Return [X, Y] of the center of cell containing provided text 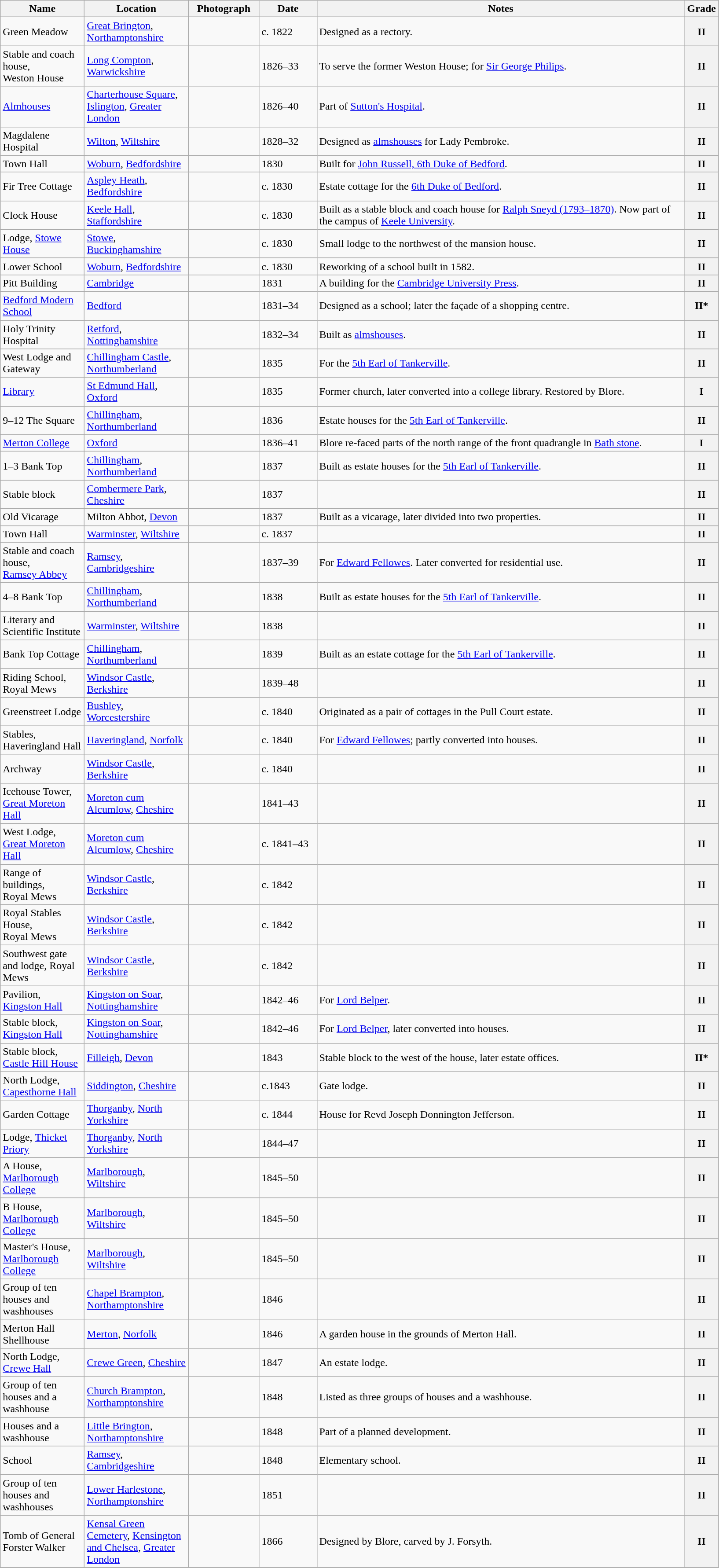
Clock House [42, 215]
1836 [288, 421]
Gate lodge. [501, 1086]
c. 1844 [288, 1114]
Blore re-faced parts of the north range of the front quadrangle in Bath stone. [501, 443]
c. 1822 [288, 32]
1866 [288, 1541]
1826–40 [288, 106]
Charterhouse Square, Islington, Greater London [136, 106]
Bushley, Worcestershire [136, 711]
Stable block to the west of the house, later estate offices. [501, 1057]
Bedford Modern School [42, 305]
Estate cottage for the 6th Duke of Bedford. [501, 187]
c.1843 [288, 1086]
Archway [42, 768]
Listed as three groups of houses and a washhouse. [501, 1397]
Greenstreet Lodge [42, 711]
Southwest gate and lodge, Royal Mews [42, 966]
Designed by Blore, carved by J. Forsyth. [501, 1541]
c. 1841–43 [288, 844]
1–3 Bank Top [42, 466]
B House,Marlborough College [42, 1218]
Fir Tree Cottage [42, 187]
Milton Abbot, Devon [136, 517]
For Lord Belper, later converted into houses. [501, 1029]
1844–47 [288, 1143]
1828–32 [288, 141]
Designed as almshouses for Lady Pembroke. [501, 141]
1837–39 [288, 562]
Great Brington, Northamptonshire [136, 32]
Kensal Green Cemetery, Kensington and Chelsea, Greater London [136, 1541]
A House,Marlborough College [42, 1178]
Elementary school. [501, 1460]
Grade [701, 9]
1841–43 [288, 804]
Icehouse Tower,Great Moreton Hall [42, 804]
Aspley Heath, Bedfordshire [136, 187]
For the 5th Earl of Tankerville. [501, 364]
Oxford [136, 443]
Merton College [42, 443]
A building for the Cambridge University Press. [501, 283]
Garden Cottage [42, 1114]
Originated as a pair of cottages in the Pull Court estate. [501, 711]
Name [42, 9]
1826–33 [288, 66]
Designed as a rectory. [501, 32]
Houses and a washhouse [42, 1432]
Stable block [42, 495]
Stable and coach house,Weston House [42, 66]
1832–34 [288, 334]
St Edmund Hall, Oxford [136, 392]
Tomb of General Forster Walker [42, 1541]
Pitt Building [42, 283]
Built as a vicarage, later divided into two properties. [501, 517]
1847 [288, 1362]
Magdalene Hospital [42, 141]
Lower Harlestone, Northamptonshire [136, 1495]
Notes [501, 9]
North Lodge, Capesthorne Hall [42, 1086]
1843 [288, 1057]
Old Vicarage [42, 517]
Built as a stable block and coach house for Ralph Sneyd (1793–1870). Now part of the campus of Keele University. [501, 215]
Library [42, 392]
Riding School,Royal Mews [42, 683]
Built as almshouses. [501, 334]
North Lodge,Crewe Hall [42, 1362]
Filleigh, Devon [136, 1057]
A garden house in the grounds of Merton Hall. [501, 1333]
Bank Top Cottage [42, 654]
Merton, Norfolk [136, 1333]
Retford, Nottinghamshire [136, 334]
Wilton, Wiltshire [136, 141]
Crewe Green, Cheshire [136, 1362]
Bedford [136, 305]
Estate houses for the 5th Earl of Tankerville. [501, 421]
Cambridge [136, 283]
1839 [288, 654]
Built for John Russell, 6th Duke of Bedford. [501, 164]
Master's House,Marlborough College [42, 1259]
Merton Hall Shellhouse [42, 1333]
Lodge, Thicket Priory [42, 1143]
1831 [288, 283]
Pavilion,Kingston Hall [42, 1000]
1836–41 [288, 443]
Part of Sutton's Hospital. [501, 106]
Small lodge to the northwest of the mansion house. [501, 244]
Photograph [224, 9]
Church Brampton, Northamptonshire [136, 1397]
9–12 The Square [42, 421]
Stable block,Kingston Hall [42, 1029]
School [42, 1460]
Reworking of a school built in 1582. [501, 266]
Location [136, 9]
Literary and Scientific Institute [42, 626]
Chillingham Castle, Northumberland [136, 364]
Siddington, Cheshire [136, 1086]
Range of buildings,Royal Mews [42, 885]
1851 [288, 1495]
4–8 Bank Top [42, 597]
For Lord Belper. [501, 1000]
1831–34 [288, 305]
Haveringland, Norfolk [136, 740]
Green Meadow [42, 32]
An estate lodge. [501, 1362]
Part of a planned development. [501, 1432]
To serve the former Weston House; for Sir George Philips. [501, 66]
Holy Trinity Hospital [42, 334]
Stable and coach house,Ramsey Abbey [42, 562]
Keele Hall, Staffordshire [136, 215]
For Edward Fellowes; partly converted into houses. [501, 740]
Lower School [42, 266]
Almhouses [42, 106]
Designed as a school; later the façade of a shopping centre. [501, 305]
Little Brington, Northamptonshire [136, 1432]
1839–48 [288, 683]
Royal Stables House,Royal Mews [42, 925]
Group of ten houses and a washhouse [42, 1397]
Former church, later converted into a college library. Restored by Blore. [501, 392]
c. 1837 [288, 534]
Chapel Brampton, Northamptonshire [136, 1299]
House for Revd Joseph Donnington Jefferson. [501, 1114]
Stables,Haveringland Hall [42, 740]
West Lodge and Gateway [42, 364]
1830 [288, 164]
Date [288, 9]
Lodge, Stowe House [42, 244]
Long Compton, Warwickshire [136, 66]
Stable block,Castle Hill House [42, 1057]
Stowe, Buckinghamshire [136, 244]
Combermere Park, Cheshire [136, 495]
West Lodge,Great Moreton Hall [42, 844]
For Edward Fellowes. Later converted for residential use. [501, 562]
Built as an estate cottage for the 5th Earl of Tankerville. [501, 654]
